Scan for the cell matching the given text and deliver its (X, Y) coordinate at center. 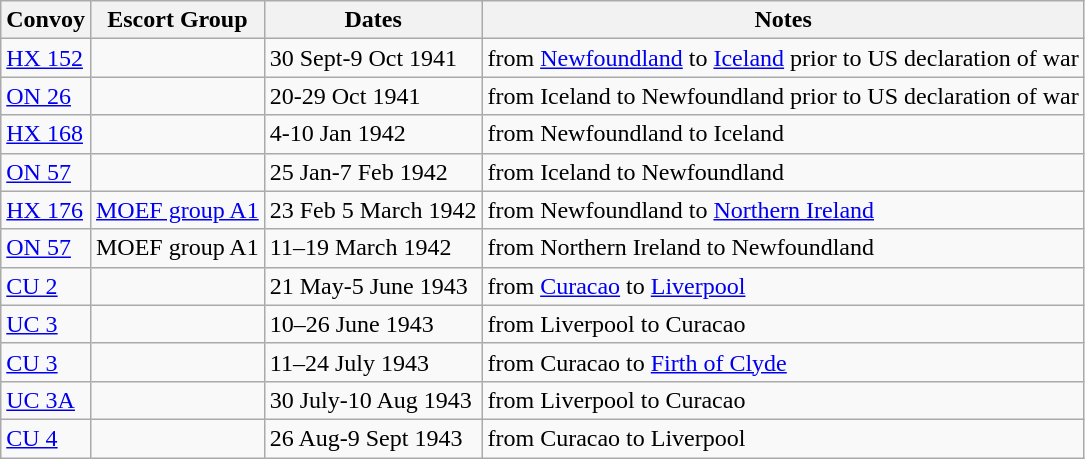
from Curacao to Firth of Clyde (783, 362)
CU 4 (46, 438)
10–26 June 1943 (373, 324)
HX 168 (46, 134)
CU 2 (46, 286)
Dates (373, 20)
UC 3A (46, 400)
from Iceland to Newfoundland (783, 172)
Escort Group (177, 20)
23 Feb 5 March 1942 (373, 210)
11–24 July 1943 (373, 362)
20-29 Oct 1941 (373, 96)
ON 26 (46, 96)
HX 176 (46, 210)
from Newfoundland to Iceland (783, 134)
4-10 Jan 1942 (373, 134)
26 Aug-9 Sept 1943 (373, 438)
from Iceland to Newfoundland prior to US declaration of war (783, 96)
Convoy (46, 20)
from Northern Ireland to Newfoundland (783, 248)
21 May-5 June 1943 (373, 286)
30 July-10 Aug 1943 (373, 400)
UC 3 (46, 324)
Notes (783, 20)
HX 152 (46, 58)
CU 3 (46, 362)
30 Sept-9 Oct 1941 (373, 58)
11–19 March 1942 (373, 248)
from Newfoundland to Northern Ireland (783, 210)
25 Jan-7 Feb 1942 (373, 172)
from Newfoundland to Iceland prior to US declaration of war (783, 58)
